Detect which cell encompasses the target text, then output its [x, y] center coordinate. 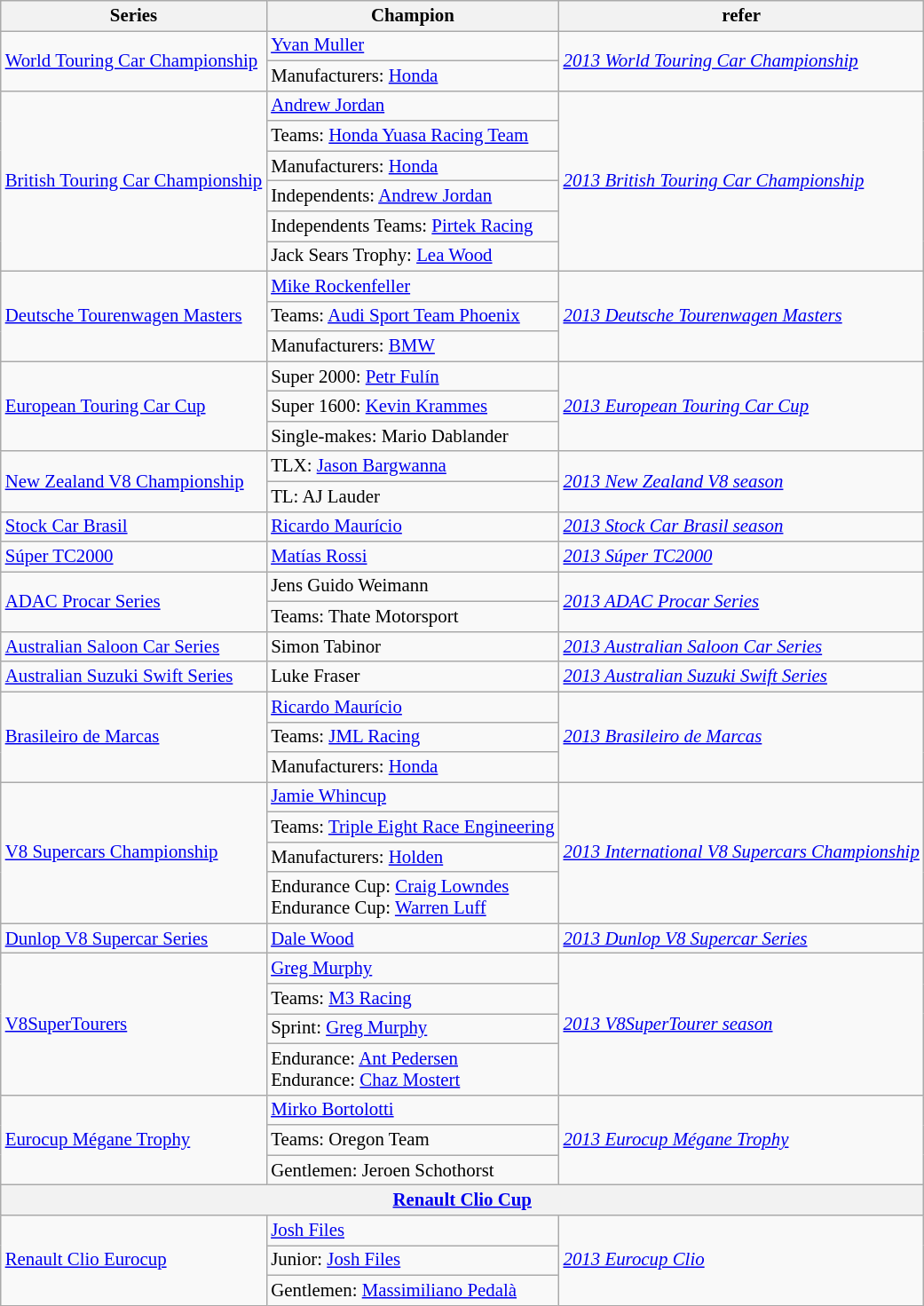
Greg Murphy [412, 969]
2013 Australian Suzuki Swift Series [742, 677]
Josh Files [412, 1231]
2013 Australian Saloon Car Series [742, 646]
V8SuperTourers [133, 1025]
Endurance Cup: Craig LowndesEndurance Cup: Warren Luff [412, 898]
Luke Fraser [412, 677]
2013 Deutsche Tourenwagen Masters [742, 316]
Teams: Honda Yuasa Racing Team [412, 136]
Stock Car Brasil [133, 526]
TL: AJ Lauder [412, 496]
Teams: Oregon Team [412, 1140]
Manufacturers: Holden [412, 857]
Junior: Josh Files [412, 1260]
Yvan Muller [412, 45]
Manufacturers: BMW [412, 346]
Series [133, 16]
V8 Supercars Championship [133, 852]
Gentlemen: Massimiliano Pedalà [412, 1290]
Teams: M3 Racing [412, 999]
Renault Clio Eurocup [133, 1261]
Australian Saloon Car Series [133, 646]
Teams: Audi Sport Team Phoenix [412, 316]
Teams: Triple Eight Race Engineering [412, 827]
Australian Suzuki Swift Series [133, 677]
Sprint: Greg Murphy [412, 1029]
2013 Eurocup Mégane Trophy [742, 1140]
Endurance: Ant PedersenEndurance: Chaz Mostert [412, 1069]
Brasileiro de Marcas [133, 737]
Eurocup Mégane Trophy [133, 1140]
World Touring Car Championship [133, 60]
2013 New Zealand V8 season [742, 481]
Dale Wood [412, 938]
Single-makes: Mario Dablander [412, 436]
ADAC Procar Series [133, 602]
Mike Rockenfeller [412, 286]
Super 2000: Petr Fulín [412, 376]
2013 Súper TC2000 [742, 557]
Matías Rossi [412, 557]
Independents: Andrew Jordan [412, 196]
Super 1600: Kevin Krammes [412, 407]
2013 World Touring Car Championship [742, 60]
2013 Eurocup Clio [742, 1261]
refer [742, 16]
2013 Brasileiro de Marcas [742, 737]
2013 V8SuperTourer season [742, 1025]
Jamie Whincup [412, 797]
Dunlop V8 Supercar Series [133, 938]
Mirko Bortolotti [412, 1110]
Renault Clio Cup [462, 1200]
Súper TC2000 [133, 557]
New Zealand V8 Championship [133, 481]
British Touring Car Championship [133, 181]
Gentlemen: Jeroen Schothorst [412, 1170]
Teams: JML Racing [412, 737]
2013 International V8 Supercars Championship [742, 852]
Andrew Jordan [412, 106]
TLX: Jason Bargwanna [412, 466]
Jack Sears Trophy: Lea Wood [412, 256]
Simon Tabinor [412, 646]
Deutsche Tourenwagen Masters [133, 316]
2013 British Touring Car Championship [742, 181]
Champion [412, 16]
Independents Teams: Pirtek Racing [412, 226]
2013 Stock Car Brasil season [742, 526]
Teams: Thate Motorsport [412, 617]
2013 European Touring Car Cup [742, 407]
2013 ADAC Procar Series [742, 602]
2013 Dunlop V8 Supercar Series [742, 938]
Jens Guido Weimann [412, 587]
European Touring Car Cup [133, 407]
